Find where the given text appears and provide that cell's center as [X, Y] coordinate. 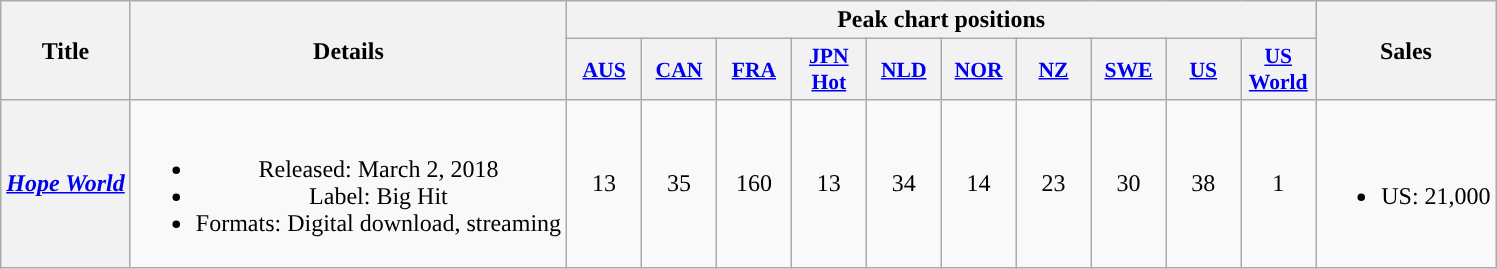
JPNHot [828, 70]
NOR [978, 70]
FRA [754, 70]
NLD [904, 70]
US [1204, 70]
Title [66, 50]
35 [680, 184]
Released: March 2, 2018Label: Big HitFormats: Digital download, streaming [348, 184]
34 [904, 184]
30 [1128, 184]
NZ [1054, 70]
AUS [604, 70]
SWE [1128, 70]
23 [1054, 184]
38 [1204, 184]
Sales [1406, 50]
Details [348, 50]
US World [1278, 70]
Hope World [66, 184]
US: 21,000 [1406, 184]
160 [754, 184]
1 [1278, 184]
14 [978, 184]
Peak chart positions [942, 20]
CAN [680, 70]
